Locate the cell with the specified text and output its [x, y] center coordinate. 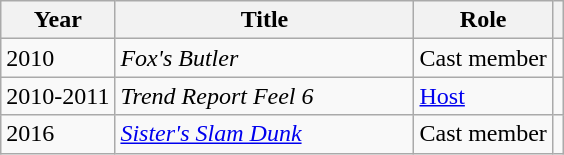
Sister's Slam Dunk [264, 134]
Fox's Butler [264, 58]
2010 [58, 58]
Role [483, 20]
Year [58, 20]
Host [483, 96]
2016 [58, 134]
Trend Report Feel 6 [264, 96]
Title [264, 20]
2010-2011 [58, 96]
